Output the [x, y] coordinate of the center of the cell containing the given text.  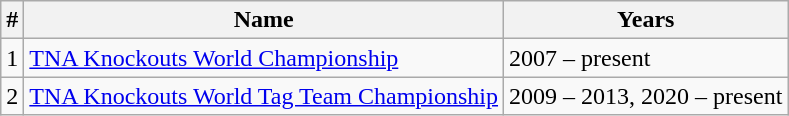
TNA Knockouts World Championship [264, 58]
# [12, 20]
TNA Knockouts World Tag Team Championship [264, 96]
Name [264, 20]
2 [12, 96]
Years [646, 20]
2007 – present [646, 58]
1 [12, 58]
2009 – 2013, 2020 – present [646, 96]
